Locate the cell with the specified text and output its [x, y] center coordinate. 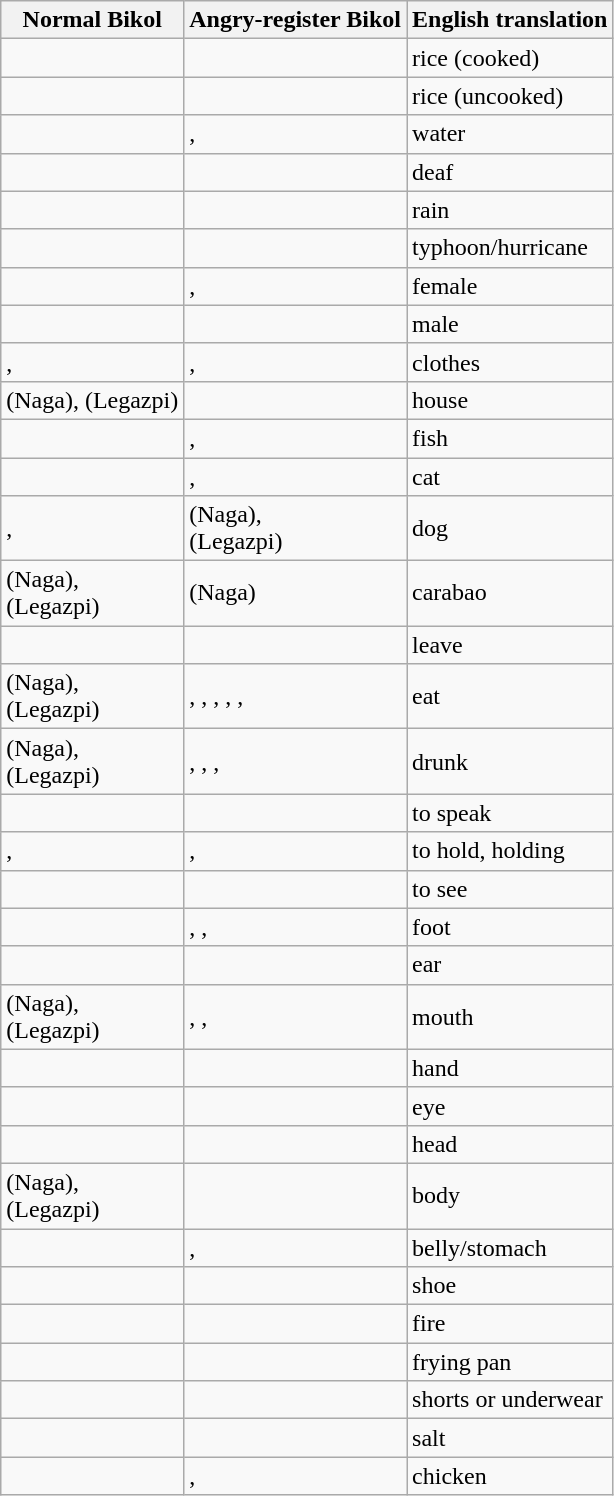
water [510, 134]
rice (cooked) [510, 58]
to hold, holding [510, 851]
typhoon/hurricane [510, 248]
rice (uncooked) [510, 96]
foot [510, 927]
, , , , , [296, 696]
hand [510, 1068]
ear [510, 965]
deaf [510, 172]
to see [510, 889]
shoe [510, 1286]
belly/stomach [510, 1247]
house [510, 400]
chicken [510, 1476]
frying pan [510, 1362]
shorts or underwear [510, 1400]
carabao [510, 594]
Angry-register Bikol [296, 20]
English translation [510, 20]
to speak [510, 813]
clothes [510, 362]
male [510, 324]
salt [510, 1438]
cat [510, 477]
Normal Bikol [92, 20]
rain [510, 210]
body [510, 1196]
leave [510, 645]
eye [510, 1106]
mouth [510, 1016]
(Naga) [296, 594]
fish [510, 438]
head [510, 1144]
dog [510, 528]
female [510, 286]
, , , [296, 762]
drunk [510, 762]
fire [510, 1324]
eat [510, 696]
